Scan for the cell matching the given text and deliver its (X, Y) coordinate at center. 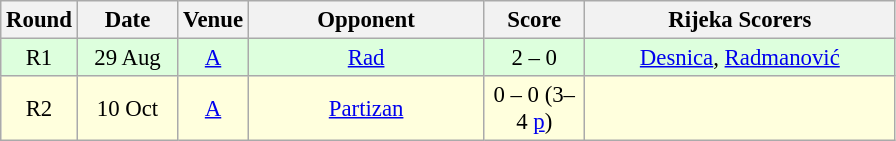
Opponent (366, 20)
2 – 0 (534, 58)
Score (534, 20)
Partizan (366, 108)
Rijeka Scorers (740, 20)
R1 (39, 58)
Venue (214, 20)
Rad (366, 58)
R2 (39, 108)
Round (39, 20)
29 Aug (128, 58)
Desnica, Radmanović (740, 58)
Date (128, 20)
10 Oct (128, 108)
0 – 0 (3–4 p) (534, 108)
